Output the [X, Y] coordinate of the center of the cell containing the given text.  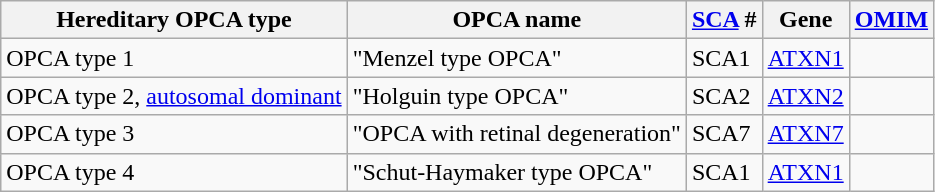
SCA # [724, 20]
OPCA type 1 [174, 58]
SCA2 [724, 96]
OMIM [891, 20]
OPCA type 3 [174, 134]
Gene [806, 20]
"Holguin type OPCA" [516, 96]
"Schut-Haymaker type OPCA" [516, 172]
Hereditary OPCA type [174, 20]
"Menzel type OPCA" [516, 58]
OPCA name [516, 20]
ATXN7 [806, 134]
"OPCA with retinal degeneration" [516, 134]
OPCA type 2, autosomal dominant [174, 96]
SCA7 [724, 134]
OPCA type 4 [174, 172]
ATXN2 [806, 96]
